Extract the (x, y) coordinate from the center of the cell holding the provided text.  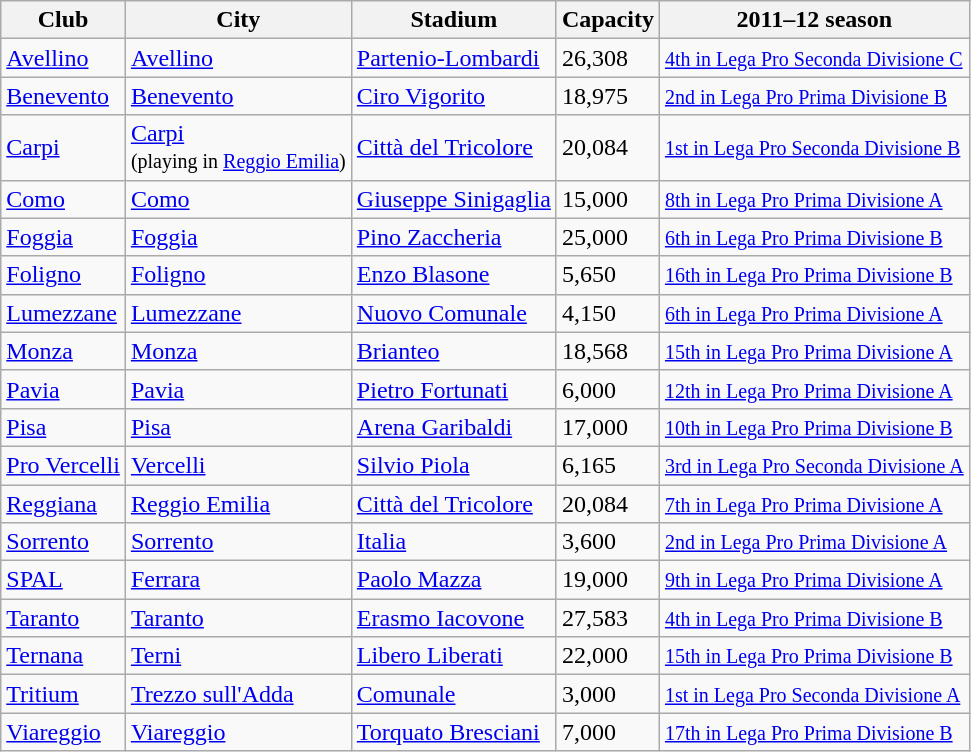
Pietro Fortunati (454, 389)
2nd in Lega Pro Prima Divisione A (814, 542)
Erasmo Iacovone (454, 618)
Club (64, 20)
Terni (238, 656)
15,000 (608, 199)
25,000 (608, 237)
4,150 (608, 313)
Torquato Bresciani (454, 732)
Brianteo (454, 351)
26,308 (608, 58)
Giuseppe Sinigaglia (454, 199)
3rd in Lega Pro Seconda Divisione A (814, 465)
6,165 (608, 465)
Stadium (454, 20)
27,583 (608, 618)
Arena Garibaldi (454, 427)
3,600 (608, 542)
2nd in Lega Pro Prima Divisione B (814, 96)
Paolo Mazza (454, 580)
Enzo Blasone (454, 275)
19,000 (608, 580)
3,000 (608, 694)
4th in Lega Pro Seconda Divisione C (814, 58)
Reggiana (64, 503)
Italia (454, 542)
2011–12 season (814, 20)
Ternana (64, 656)
Vercelli (238, 465)
City (238, 20)
6th in Lega Pro Prima Divisione B (814, 237)
Reggio Emilia (238, 503)
15th in Lega Pro Prima Divisione B (814, 656)
Nuovo Comunale (454, 313)
6,000 (608, 389)
Capacity (608, 20)
7,000 (608, 732)
Ciro Vigorito (454, 96)
22,000 (608, 656)
18,568 (608, 351)
Carpi (64, 148)
1st in Lega Pro Seconda Divisione B (814, 148)
1st in Lega Pro Seconda Divisione A (814, 694)
Carpi(playing in Reggio Emilia) (238, 148)
Comunale (454, 694)
9th in Lega Pro Prima Divisione A (814, 580)
17th in Lega Pro Prima Divisione B (814, 732)
5,650 (608, 275)
15th in Lega Pro Prima Divisione A (814, 351)
10th in Lega Pro Prima Divisione B (814, 427)
Libero Liberati (454, 656)
7th in Lega Pro Prima Divisione A (814, 503)
Silvio Piola (454, 465)
Pino Zaccheria (454, 237)
16th in Lega Pro Prima Divisione B (814, 275)
4th in Lega Pro Prima Divisione B (814, 618)
18,975 (608, 96)
Partenio-Lombardi (454, 58)
Ferrara (238, 580)
6th in Lega Pro Prima Divisione A (814, 313)
8th in Lega Pro Prima Divisione A (814, 199)
12th in Lega Pro Prima Divisione A (814, 389)
Trezzo sull'Adda (238, 694)
Tritium (64, 694)
Pro Vercelli (64, 465)
17,000 (608, 427)
SPAL (64, 580)
